Extract the [X, Y] coordinate from the center of the cell holding the provided text.  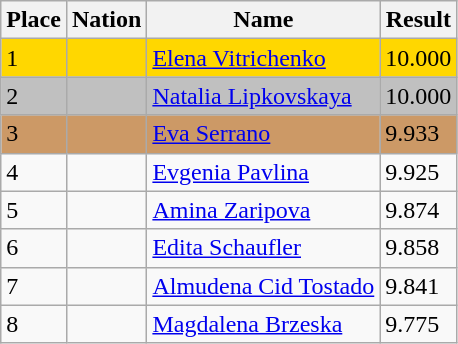
Nation [106, 20]
9.858 [418, 248]
6 [34, 248]
8 [34, 324]
1 [34, 58]
9.841 [418, 286]
Edita Schaufler [264, 248]
Name [264, 20]
Almudena Cid Tostado [264, 286]
Amina Zaripova [264, 210]
9.933 [418, 134]
2 [34, 96]
4 [34, 172]
Natalia Lipkovskaya [264, 96]
9.775 [418, 324]
Evgenia Pavlina [264, 172]
Eva Serrano [264, 134]
9.874 [418, 210]
9.925 [418, 172]
Elena Vitrichenko [264, 58]
Result [418, 20]
Place [34, 20]
5 [34, 210]
3 [34, 134]
7 [34, 286]
Magdalena Brzeska [264, 324]
